Search for the cell housing the specified text and yield its (x, y) center coordinate. 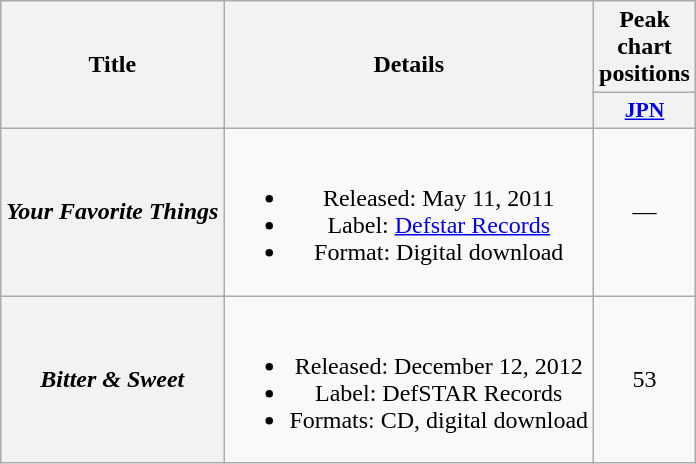
— (645, 212)
Released: May 11, 2011Label: Defstar RecordsFormat: Digital download (409, 212)
Released: December 12, 2012Label: DefSTAR RecordsFormats: CD, digital download (409, 380)
Title (112, 65)
JPN (645, 111)
Peak chart positions (645, 47)
Your Favorite Things (112, 212)
53 (645, 380)
Details (409, 65)
Bitter & Sweet (112, 380)
